Pinpoint the cell where the given text exists, returning its [x, y] midpoint coordinate. 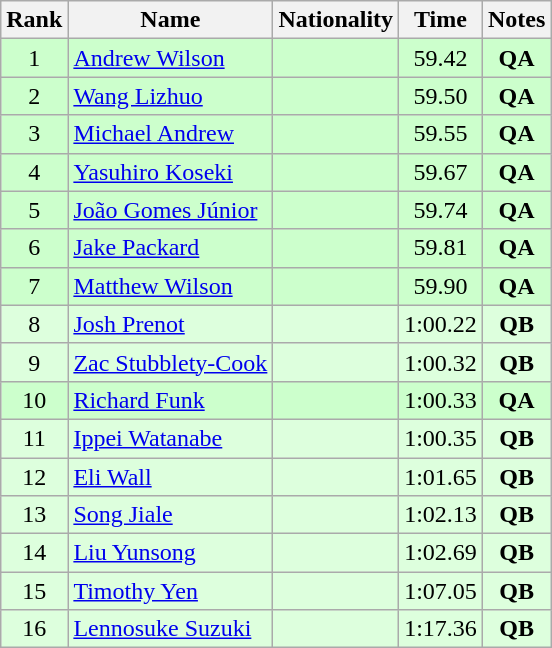
59.81 [441, 248]
Michael Andrew [170, 134]
7 [34, 286]
Wang Lizhuo [170, 96]
Rank [34, 20]
Zac Stubblety-Cook [170, 362]
1:00.35 [441, 438]
12 [34, 477]
1:02.13 [441, 515]
1:02.69 [441, 553]
59.55 [441, 134]
4 [34, 172]
Timothy Yen [170, 591]
Name [170, 20]
Lennosuke Suzuki [170, 629]
Time [441, 20]
1:00.32 [441, 362]
59.90 [441, 286]
2 [34, 96]
1:17.36 [441, 629]
59.50 [441, 96]
Yasuhiro Koseki [170, 172]
5 [34, 210]
15 [34, 591]
Eli Wall [170, 477]
6 [34, 248]
59.42 [441, 58]
Josh Prenot [170, 324]
1 [34, 58]
59.74 [441, 210]
59.67 [441, 172]
10 [34, 400]
Liu Yunsong [170, 553]
Andrew Wilson [170, 58]
8 [34, 324]
Ippei Watanabe [170, 438]
9 [34, 362]
3 [34, 134]
1:07.05 [441, 591]
Nationality [336, 20]
13 [34, 515]
1:00.33 [441, 400]
Notes [516, 20]
João Gomes Júnior [170, 210]
Jake Packard [170, 248]
1:01.65 [441, 477]
11 [34, 438]
Richard Funk [170, 400]
16 [34, 629]
Matthew Wilson [170, 286]
1:00.22 [441, 324]
14 [34, 553]
Song Jiale [170, 515]
